For the text-containing cell, return its midpoint in [x, y] coordinate format. 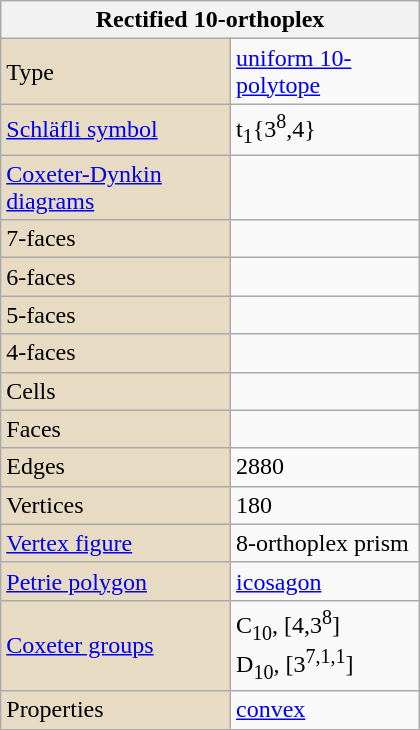
Cells [116, 391]
convex [326, 710]
Rectified 10-orthoplex [210, 20]
Coxeter-Dynkin diagrams [116, 188]
Faces [116, 429]
8-orthoplex prism [326, 543]
icosagon [326, 581]
Properties [116, 710]
2880 [326, 467]
t1{38,4} [326, 130]
Vertices [116, 505]
5-faces [116, 315]
Type [116, 72]
180 [326, 505]
7-faces [116, 239]
Vertex figure [116, 543]
Schläfli symbol [116, 130]
4-faces [116, 353]
Petrie polygon [116, 581]
6-faces [116, 277]
uniform 10-polytope [326, 72]
Edges [116, 467]
Coxeter groups [116, 646]
C10, [4,38]D10, [37,1,1] [326, 646]
